Output the [x, y] coordinate of the center of the cell containing the given text.  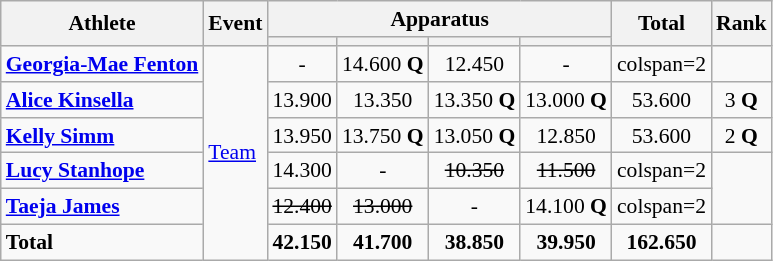
13.950 [302, 136]
13.900 [302, 100]
13.350 Q [475, 100]
39.950 [566, 243]
14.300 [302, 171]
10.350 [475, 171]
Georgia-Mae Fenton [102, 64]
2 Q [742, 136]
Kelly Simm [102, 136]
13.000 [383, 207]
13.000 Q [566, 100]
42.150 [302, 243]
13.050 Q [475, 136]
Athlete [102, 24]
14.100 Q [566, 207]
Apparatus [440, 19]
Rank [742, 24]
12.400 [302, 207]
38.850 [475, 243]
Event [235, 24]
12.850 [566, 136]
13.350 [383, 100]
Alice Kinsella [102, 100]
162.650 [662, 243]
13.750 Q [383, 136]
Taeja James [102, 207]
12.450 [475, 64]
Lucy Stanhope [102, 171]
14.600 Q [383, 64]
3 Q [742, 100]
11.500 [566, 171]
41.700 [383, 243]
Team [235, 153]
